Pinpoint the cell where the given text exists, returning its (X, Y) midpoint coordinate. 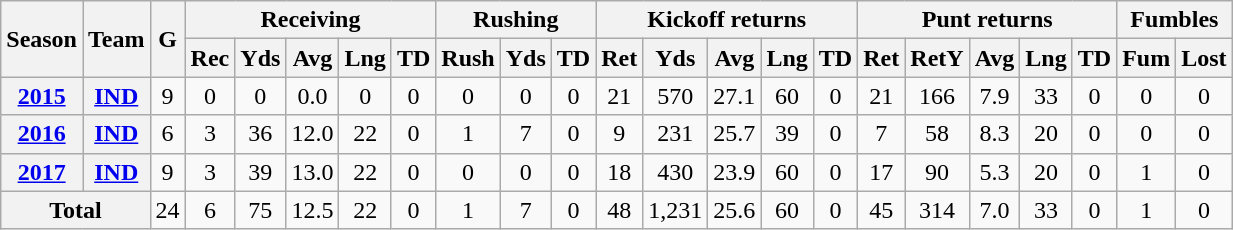
58 (937, 134)
1,231 (676, 210)
2015 (42, 96)
231 (676, 134)
570 (676, 96)
430 (676, 172)
Punt returns (988, 20)
7.0 (994, 210)
G (168, 39)
Rec (210, 58)
Season (42, 39)
166 (937, 96)
75 (260, 210)
Receiving (310, 20)
Team (116, 39)
Fum (1146, 58)
7.9 (994, 96)
0.0 (312, 96)
45 (882, 210)
314 (937, 210)
27.1 (734, 96)
Rush (468, 58)
Total (76, 210)
90 (937, 172)
36 (260, 134)
2016 (42, 134)
13.0 (312, 172)
17 (882, 172)
12.0 (312, 134)
12.5 (312, 210)
25.7 (734, 134)
5.3 (994, 172)
18 (620, 172)
8.3 (994, 134)
Rushing (516, 20)
23.9 (734, 172)
48 (620, 210)
24 (168, 210)
Lost (1204, 58)
Fumbles (1174, 20)
25.6 (734, 210)
2017 (42, 172)
RetY (937, 58)
Kickoff returns (727, 20)
